Locate the cell with the specified text and output its [X, Y] center coordinate. 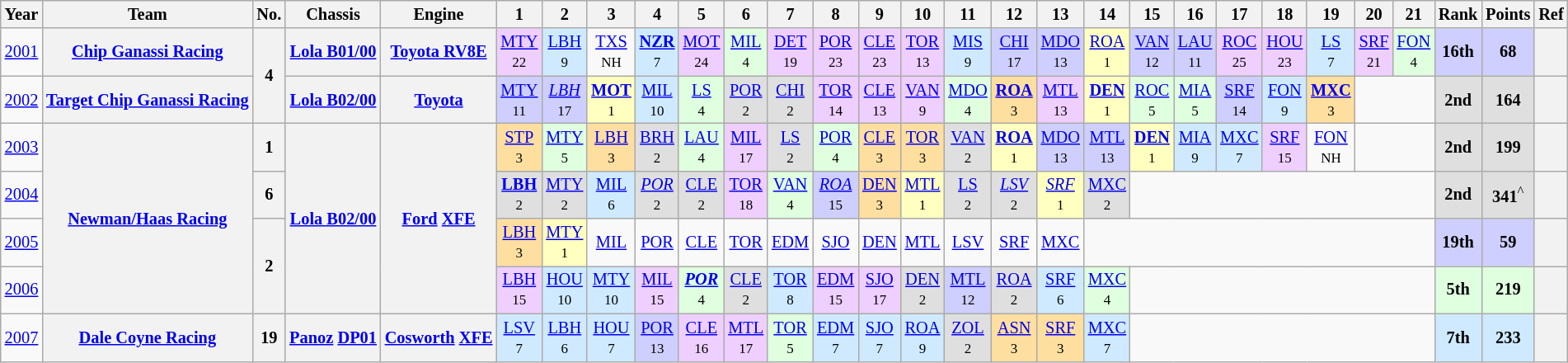
CLE23 [880, 52]
MIA9 [1195, 147]
9 [880, 14]
Ref [1551, 14]
LBH17 [564, 100]
17 [1239, 14]
16 [1195, 14]
MTL12 [968, 290]
STP3 [519, 147]
Toyota [439, 100]
VAN2 [968, 147]
CHI2 [790, 100]
2007 [21, 337]
Lola B01/00 [333, 52]
SRF6 [1060, 290]
21 [1414, 14]
SJO7 [880, 337]
Chip Ganassi Racing [147, 52]
ROC25 [1239, 52]
SRF [1014, 243]
SRF1 [1060, 195]
VAN12 [1153, 52]
LBH9 [564, 52]
59 [1508, 243]
TOR3 [923, 147]
Cosworth XFE [439, 337]
ASN3 [1014, 337]
MIL6 [611, 195]
2006 [21, 290]
LSV2 [1014, 195]
SRF3 [1060, 337]
MIL [611, 243]
LAU11 [1195, 52]
NZR7 [658, 52]
MTY5 [564, 147]
TOR14 [836, 100]
13 [1060, 14]
TOR [745, 243]
MTY11 [519, 100]
FON9 [1284, 100]
FONNH [1331, 147]
CLE16 [701, 337]
2005 [21, 243]
HOU7 [611, 337]
Chassis [333, 14]
SJO17 [880, 290]
EDM7 [836, 337]
TOR5 [790, 337]
11 [968, 14]
EDM [790, 243]
LBH6 [564, 337]
CLE [701, 243]
MIL15 [658, 290]
12 [1014, 14]
10 [923, 14]
DEN2 [923, 290]
POR23 [836, 52]
7 [790, 14]
68 [1508, 52]
341^ [1508, 195]
LAU4 [701, 147]
Rank [1458, 14]
LS7 [1331, 52]
18 [1284, 14]
14 [1107, 14]
TOR8 [790, 290]
Engine [439, 14]
2002 [21, 100]
7th [1458, 337]
MTY10 [611, 290]
CLE13 [880, 100]
CHI17 [1014, 52]
MTY2 [564, 195]
2001 [21, 52]
SJO [836, 243]
POR [658, 243]
POR13 [658, 337]
MXC [1060, 243]
BRH2 [658, 147]
MIL10 [658, 100]
Year [21, 14]
MTL17 [745, 337]
15 [1153, 14]
ROA3 [1014, 100]
EDM15 [836, 290]
Dale Coyne Racing [147, 337]
SRF15 [1284, 147]
TXSNH [611, 52]
MIS9 [968, 52]
8 [836, 14]
16th [1458, 52]
Points [1508, 14]
5th [1458, 290]
ZOL2 [968, 337]
VAN9 [923, 100]
233 [1508, 337]
MXC3 [1331, 100]
MIL4 [745, 52]
MXC2 [1107, 195]
MIL17 [745, 147]
164 [1508, 100]
MOT1 [611, 100]
LBH2 [519, 195]
MDO4 [968, 100]
TOR18 [745, 195]
FON4 [1414, 52]
19th [1458, 243]
SRF14 [1239, 100]
Team [147, 14]
DET19 [790, 52]
MXC4 [1107, 290]
Target Chip Ganassi Racing [147, 100]
3 [611, 14]
HOU10 [564, 290]
MTL [923, 243]
2004 [21, 195]
MOT24 [701, 52]
No. [270, 14]
LSV7 [519, 337]
5 [701, 14]
HOU23 [1284, 52]
MIA5 [1195, 100]
LBH15 [519, 290]
199 [1508, 147]
TOR13 [923, 52]
SRF21 [1374, 52]
MTL1 [923, 195]
MTY22 [519, 52]
2003 [21, 147]
ROC5 [1153, 100]
ROA15 [836, 195]
20 [1374, 14]
LSV [968, 243]
CLE3 [880, 147]
MTY1 [564, 243]
Ford XFE [439, 218]
Toyota RV8E [439, 52]
DEN [880, 243]
ROA9 [923, 337]
ROA2 [1014, 290]
DEN3 [880, 195]
219 [1508, 290]
LS4 [701, 100]
Panoz DP01 [333, 337]
VAN4 [790, 195]
Newman/Haas Racing [147, 218]
